Capture the cell that displays the provided text and extract its (X, Y) central coordinate. 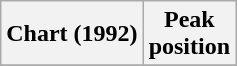
Peakposition (189, 34)
Chart (1992) (72, 34)
